Identify which cell holds the provided text, then report its [X, Y] central coordinate. 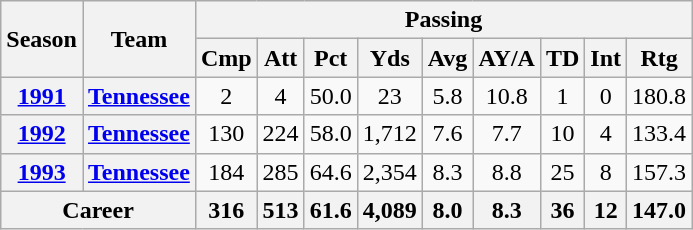
64.6 [330, 172]
23 [390, 96]
2 [226, 96]
58.0 [330, 134]
147.0 [660, 210]
8.0 [448, 210]
Career [98, 210]
Yds [390, 58]
50.0 [330, 96]
Rtg [660, 58]
Season [42, 39]
Passing [443, 20]
285 [280, 172]
224 [280, 134]
1 [562, 96]
8.8 [507, 172]
8 [606, 172]
12 [606, 210]
Cmp [226, 58]
10.8 [507, 96]
7.6 [448, 134]
Avg [448, 58]
0 [606, 96]
133.4 [660, 134]
130 [226, 134]
AY/A [507, 58]
Att [280, 58]
25 [562, 172]
180.8 [660, 96]
1992 [42, 134]
1991 [42, 96]
Pct [330, 58]
61.6 [330, 210]
184 [226, 172]
10 [562, 134]
4,089 [390, 210]
316 [226, 210]
513 [280, 210]
1993 [42, 172]
TD [562, 58]
157.3 [660, 172]
Team [138, 39]
5.8 [448, 96]
Int [606, 58]
36 [562, 210]
2,354 [390, 172]
1,712 [390, 134]
7.7 [507, 134]
